Return [X, Y] of the center of cell containing provided text 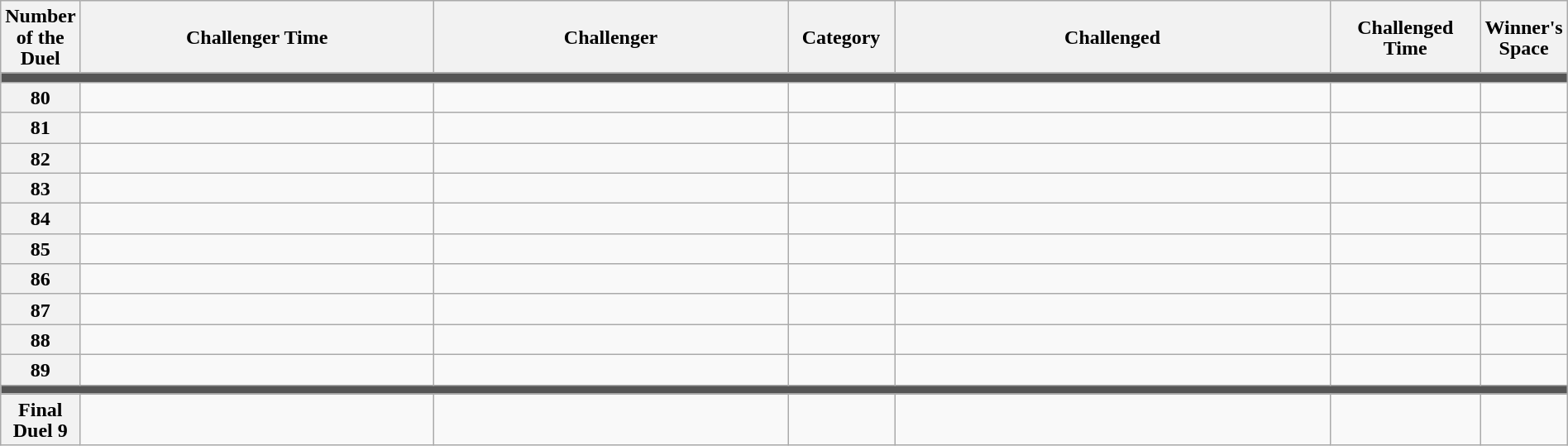
81 [41, 127]
Category [840, 37]
88 [41, 339]
Challenger [611, 37]
83 [41, 189]
85 [41, 248]
87 [41, 309]
89 [41, 369]
84 [41, 218]
Challenged [1113, 37]
Number of the Duel [41, 37]
Challenged Time [1406, 37]
Final Duel 9 [41, 420]
80 [41, 98]
Challenger Time [257, 37]
86 [41, 280]
Winner's Space [1523, 37]
82 [41, 157]
